Locate the cell with the specified text and output its [X, Y] center coordinate. 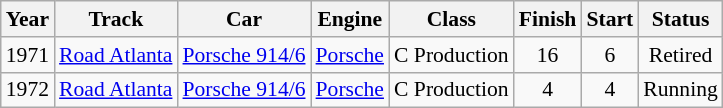
6 [610, 55]
Car [244, 19]
Start [610, 19]
16 [548, 55]
Class [452, 19]
1972 [28, 90]
Status [680, 19]
Engine [350, 19]
Retired [680, 55]
1971 [28, 55]
Finish [548, 19]
Track [116, 19]
Running [680, 90]
Year [28, 19]
